Provide the [x, y] coordinate of the cell's center where the given text is located.  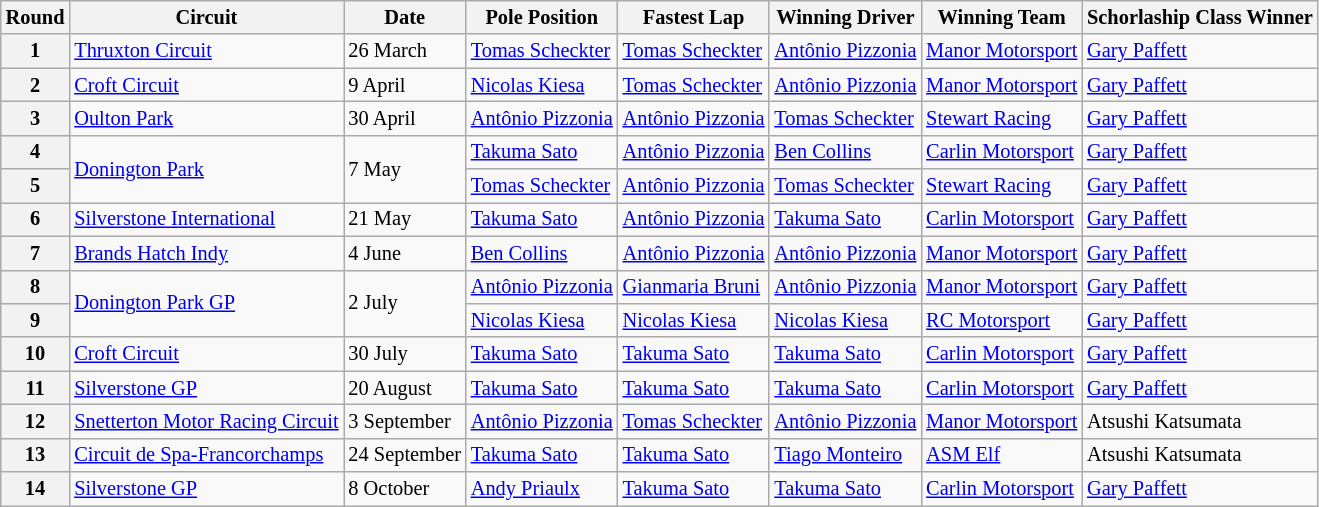
6 [36, 219]
3 September [405, 421]
Schorlaship Class Winner [1200, 17]
Donington Park GP [206, 304]
Donington Park [206, 168]
Andy Priaulx [542, 489]
8 [36, 287]
Pole Position [542, 17]
RC Motorsport [1002, 320]
Gianmaria Bruni [694, 287]
Date [405, 17]
21 May [405, 219]
26 March [405, 51]
4 June [405, 253]
Thruxton Circuit [206, 51]
1 [36, 51]
30 April [405, 118]
8 October [405, 489]
24 September [405, 455]
14 [36, 489]
2 [36, 85]
Fastest Lap [694, 17]
10 [36, 354]
11 [36, 388]
7 [36, 253]
12 [36, 421]
9 April [405, 85]
ASM Elf [1002, 455]
4 [36, 152]
30 July [405, 354]
Circuit [206, 17]
Round [36, 17]
Circuit de Spa-Francorchamps [206, 455]
9 [36, 320]
3 [36, 118]
7 May [405, 168]
Silverstone International [206, 219]
Snetterton Motor Racing Circuit [206, 421]
20 August [405, 388]
13 [36, 455]
Winning Team [1002, 17]
Oulton Park [206, 118]
5 [36, 186]
Winning Driver [845, 17]
Tiago Monteiro [845, 455]
2 July [405, 304]
Brands Hatch Indy [206, 253]
